Return the [X, Y] coordinate for the center point of the cell that contains the specified text.  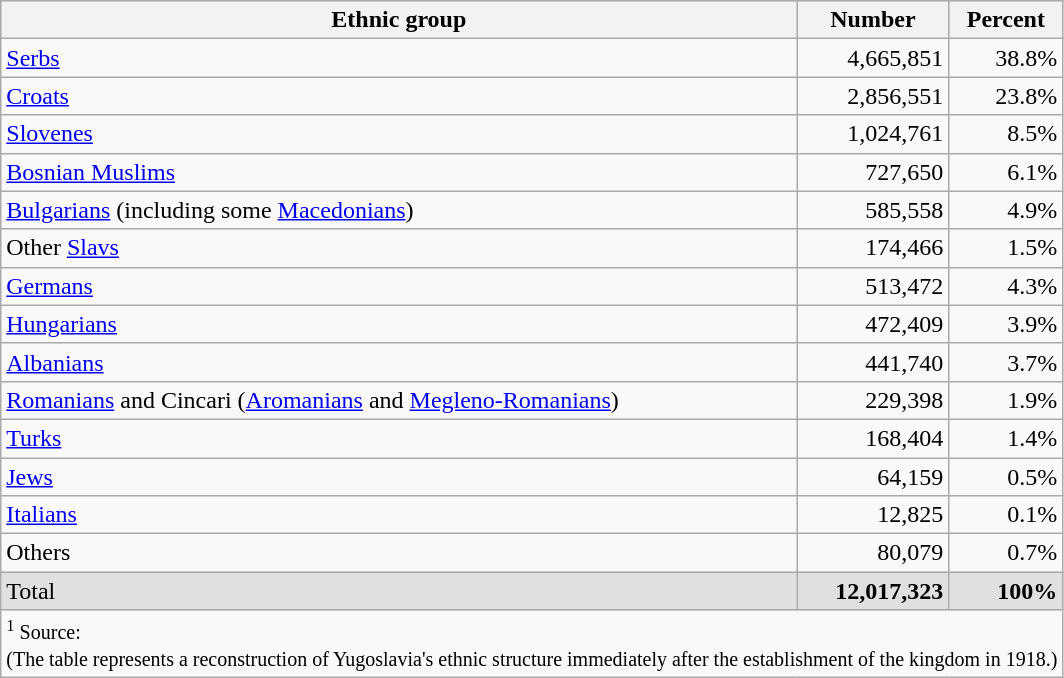
174,466 [873, 248]
Total [399, 591]
Bosnian Muslims [399, 172]
80,079 [873, 553]
Serbs [399, 58]
4.3% [1006, 286]
4,665,851 [873, 58]
Other Slavs [399, 248]
168,404 [873, 438]
Ethnic group [399, 20]
Slovenes [399, 134]
100% [1006, 591]
Jews [399, 477]
3.7% [1006, 362]
1.5% [1006, 248]
12,017,323 [873, 591]
Percent [1006, 20]
0.5% [1006, 477]
229,398 [873, 400]
1 Source: (The table represents a reconstruction of Yugoslavia's ethnic structure immediately after the establishment of the kingdom in 1918.) [532, 644]
441,740 [873, 362]
Italians [399, 515]
472,409 [873, 324]
0.7% [1006, 553]
Bulgarians (including some Macedonians) [399, 210]
38.8% [1006, 58]
Romanians and Cincari (Aromanians and Megleno-Romanians) [399, 400]
6.1% [1006, 172]
585,558 [873, 210]
Number [873, 20]
1.4% [1006, 438]
2,856,551 [873, 96]
Albanians [399, 362]
1.9% [1006, 400]
Croats [399, 96]
Turks [399, 438]
1,024,761 [873, 134]
Hungarians [399, 324]
513,472 [873, 286]
12,825 [873, 515]
727,650 [873, 172]
Germans [399, 286]
3.9% [1006, 324]
64,159 [873, 477]
4.9% [1006, 210]
8.5% [1006, 134]
23.8% [1006, 96]
Others [399, 553]
0.1% [1006, 515]
